Detect which cell encompasses the target text, then output its (x, y) center coordinate. 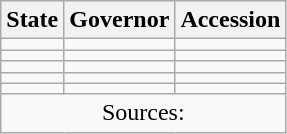
Governor (120, 20)
Accession (230, 20)
State (32, 20)
Sources: (144, 113)
